Provide the [x, y] coordinate of the cell's center where the given text is located.  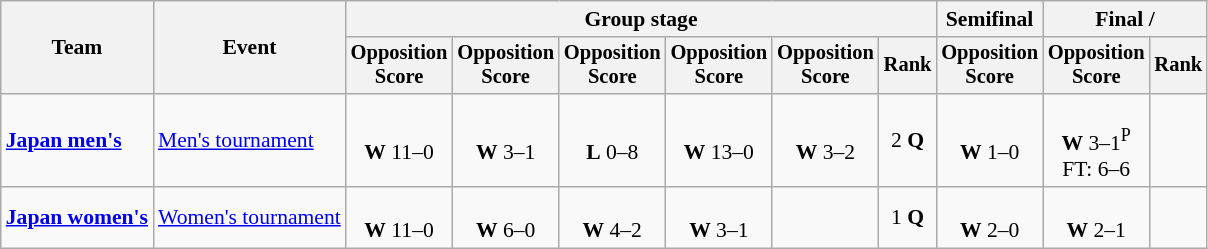
W 4–2 [612, 218]
Semifinal [990, 19]
W 3–1PFT: 6–6 [1096, 140]
Event [250, 48]
Men's tournament [250, 140]
W 1–0 [990, 140]
Group stage [642, 19]
Team [77, 48]
W 2–1 [1096, 218]
Japan men's [77, 140]
Japan women's [77, 218]
Final / [1125, 19]
Women's tournament [250, 218]
W 13–0 [720, 140]
L 0–8 [612, 140]
W 3–2 [826, 140]
W 6–0 [506, 218]
1 Q [908, 218]
2 Q [908, 140]
W 2–0 [990, 218]
